For the text-containing cell, return its midpoint in (X, Y) coordinate format. 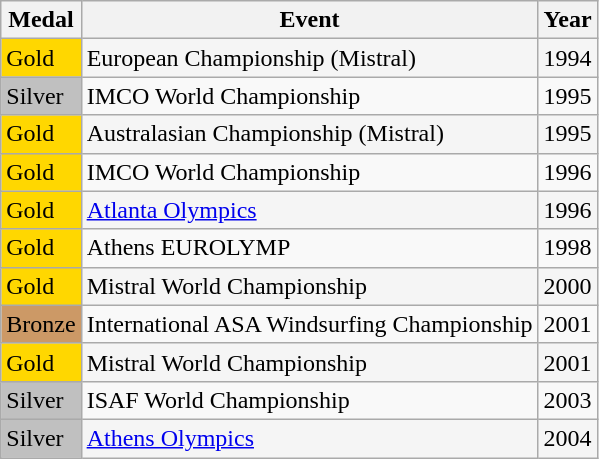
2003 (568, 400)
2004 (568, 438)
Australasian Championship (Mistral) (310, 134)
ISAF World Championship (310, 400)
Bronze (41, 324)
European Championship (Mistral) (310, 58)
Medal (41, 20)
Athens EUROLYMP (310, 248)
1994 (568, 58)
Event (310, 20)
International ASA Windsurfing Championship (310, 324)
Year (568, 20)
Athens Olympics (310, 438)
1998 (568, 248)
Atlanta Olympics (310, 210)
2000 (568, 286)
